Return the (X, Y) coordinate for the center point of the cell that contains the specified text.  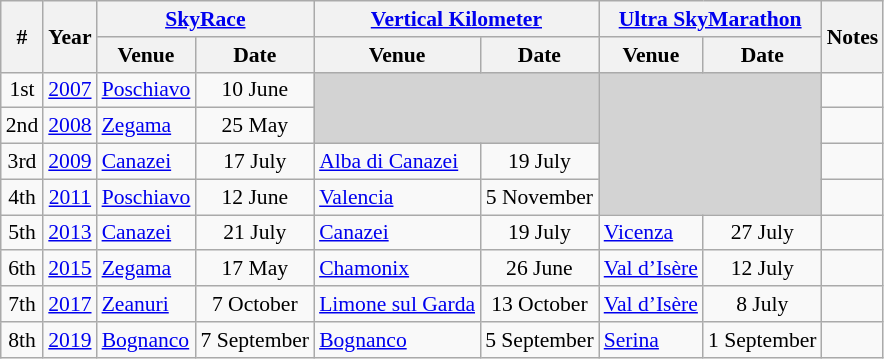
5 November (540, 197)
Vicenza (651, 233)
10 June (254, 90)
Limone sul Garda (397, 304)
27 July (762, 233)
2017 (70, 304)
2011 (70, 197)
13 October (540, 304)
1 September (762, 340)
25 May (254, 126)
Chamonix (397, 269)
17 July (254, 162)
2008 (70, 126)
Alba di Canazei (397, 162)
3rd (22, 162)
7 October (254, 304)
4th (22, 197)
Notes (853, 36)
1st (22, 90)
Valencia (397, 197)
6th (22, 269)
12 July (762, 269)
7th (22, 304)
21 July (254, 233)
8th (22, 340)
2019 (70, 340)
Vertical Kilometer (456, 19)
Serina (651, 340)
2015 (70, 269)
12 June (254, 197)
2009 (70, 162)
5 September (540, 340)
5th (22, 233)
SkyRace (206, 19)
2007 (70, 90)
26 June (540, 269)
8 July (762, 304)
2013 (70, 233)
Zeanuri (146, 304)
17 May (254, 269)
7 September (254, 340)
Ultra SkyMarathon (710, 19)
2nd (22, 126)
# (22, 36)
Year (70, 36)
